Return the [x, y] coordinate for the center point of the cell that contains the specified text.  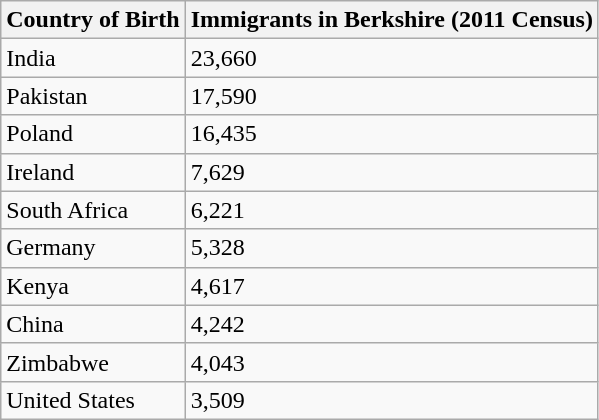
4,242 [392, 324]
16,435 [392, 134]
6,221 [392, 210]
India [93, 58]
Zimbabwe [93, 362]
4,617 [392, 286]
3,509 [392, 400]
Kenya [93, 286]
5,328 [392, 248]
Poland [93, 134]
Immigrants in Berkshire (2011 Census) [392, 20]
7,629 [392, 172]
17,590 [392, 96]
Country of Birth [93, 20]
Pakistan [93, 96]
4,043 [392, 362]
China [93, 324]
23,660 [392, 58]
United States [93, 400]
Germany [93, 248]
South Africa [93, 210]
Ireland [93, 172]
